Find where the given text appears and provide that cell's center as (X, Y) coordinate. 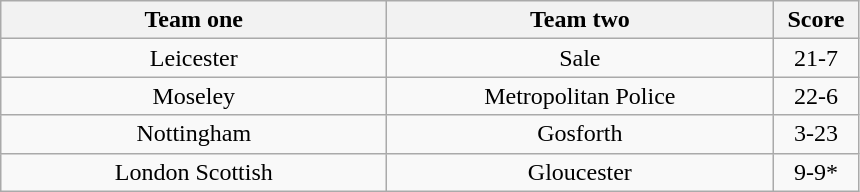
London Scottish (194, 172)
Moseley (194, 96)
Sale (580, 58)
3-23 (816, 134)
Gloucester (580, 172)
Score (816, 20)
9-9* (816, 172)
Leicester (194, 58)
Team two (580, 20)
Team one (194, 20)
22-6 (816, 96)
Metropolitan Police (580, 96)
Gosforth (580, 134)
Nottingham (194, 134)
21-7 (816, 58)
